Determine the (X, Y) coordinate at the center of the cell enclosing the given text.  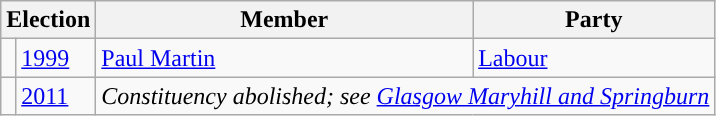
Labour (594, 58)
Constituency abolished; see Glasgow Maryhill and Springburn (406, 96)
Paul Martin (284, 58)
Election (48, 20)
2011 (56, 96)
Party (594, 20)
Member (284, 20)
1999 (56, 58)
